Return (X, Y) of the center of cell containing provided text 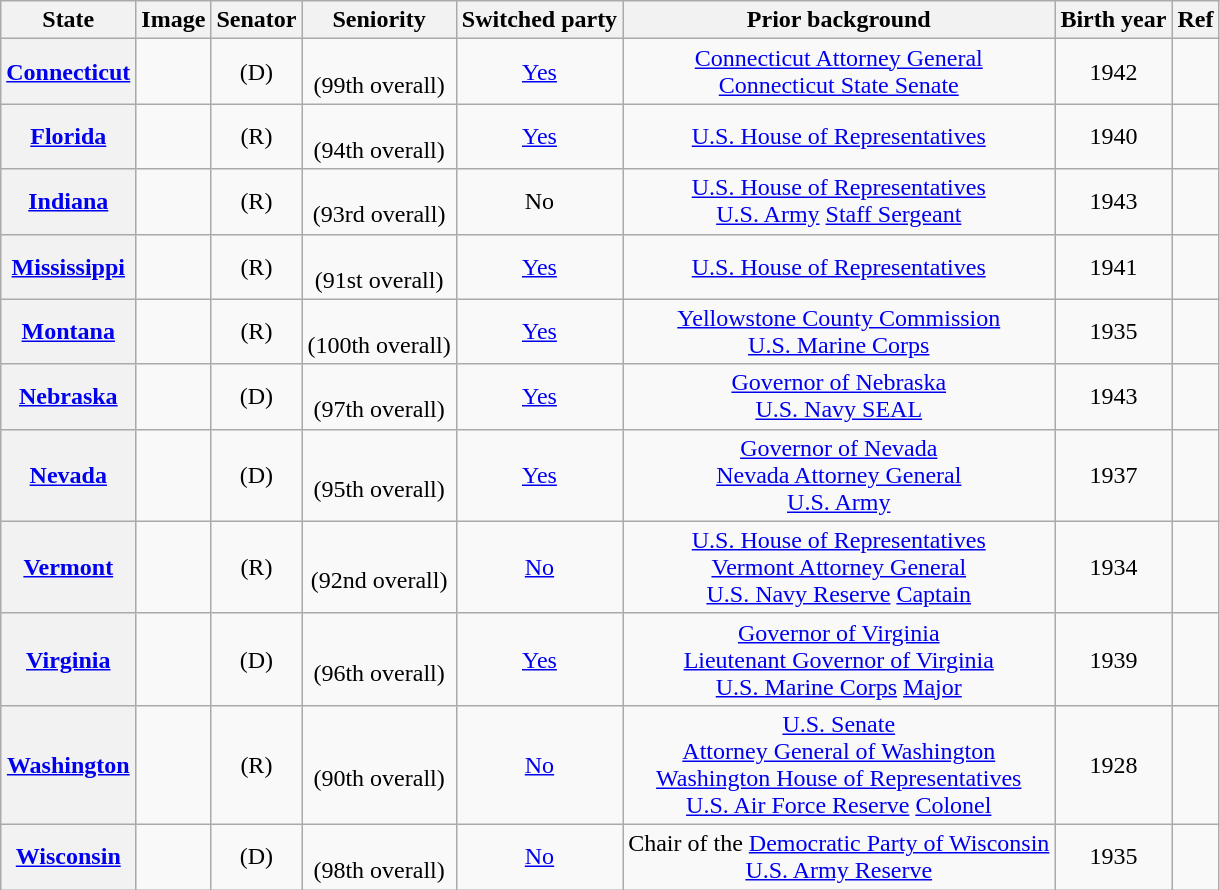
Ref (1196, 20)
Virginia (68, 659)
Montana (68, 332)
(96th overall) (379, 659)
Image (174, 20)
1934 (1114, 567)
Vermont (68, 567)
Governor of NebraskaU.S. Navy SEAL (839, 396)
(93rd overall) (379, 202)
1928 (1114, 764)
Governor of VirginiaLieutenant Governor of VirginiaU.S. Marine Corps Major (839, 659)
1941 (1114, 266)
Chair of the Democratic Party of WisconsinU.S. Army Reserve (839, 856)
Indiana (68, 202)
Connecticut Attorney GeneralConnecticut State Senate (839, 72)
Nebraska (68, 396)
Connecticut (68, 72)
(92nd overall) (379, 567)
(91st overall) (379, 266)
Florida (68, 136)
(94th overall) (379, 136)
Birth year (1114, 20)
U.S. House of RepresentativesVermont Attorney GeneralU.S. Navy Reserve Captain (839, 567)
(97th overall) (379, 396)
1937 (1114, 475)
(100th overall) (379, 332)
(90th overall) (379, 764)
1940 (1114, 136)
Governor of NevadaNevada Attorney GeneralU.S. Army (839, 475)
Washington (68, 764)
Nevada (68, 475)
Wisconsin (68, 856)
1942 (1114, 72)
Prior background (839, 20)
1939 (1114, 659)
(98th overall) (379, 856)
Senator (256, 20)
State (68, 20)
U.S. SenateAttorney General of WashingtonWashington House of RepresentativesU.S. Air Force Reserve Colonel (839, 764)
(95th overall) (379, 475)
Mississippi (68, 266)
Switched party (539, 20)
U.S. House of RepresentativesU.S. Army Staff Sergeant (839, 202)
Seniority (379, 20)
(99th overall) (379, 72)
Yellowstone County CommissionU.S. Marine Corps (839, 332)
